Provide the [x, y] coordinate of the cell's center where the given text is located.  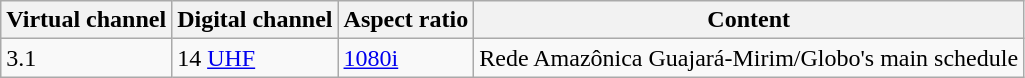
Digital channel [255, 20]
3.1 [86, 58]
Content [749, 20]
Aspect ratio [406, 20]
14 UHF [255, 58]
1080i [406, 58]
Virtual channel [86, 20]
Rede Amazônica Guajará-Mirim/Globo's main schedule [749, 58]
